For the text-containing cell, return its midpoint in (x, y) coordinate format. 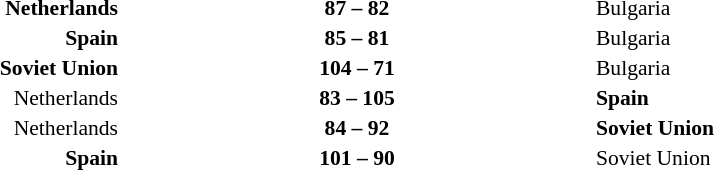
85 – 81 (357, 38)
104 – 71 (357, 68)
84 – 92 (357, 128)
83 – 105 (357, 98)
